For the text-containing cell, return its midpoint in (X, Y) coordinate format. 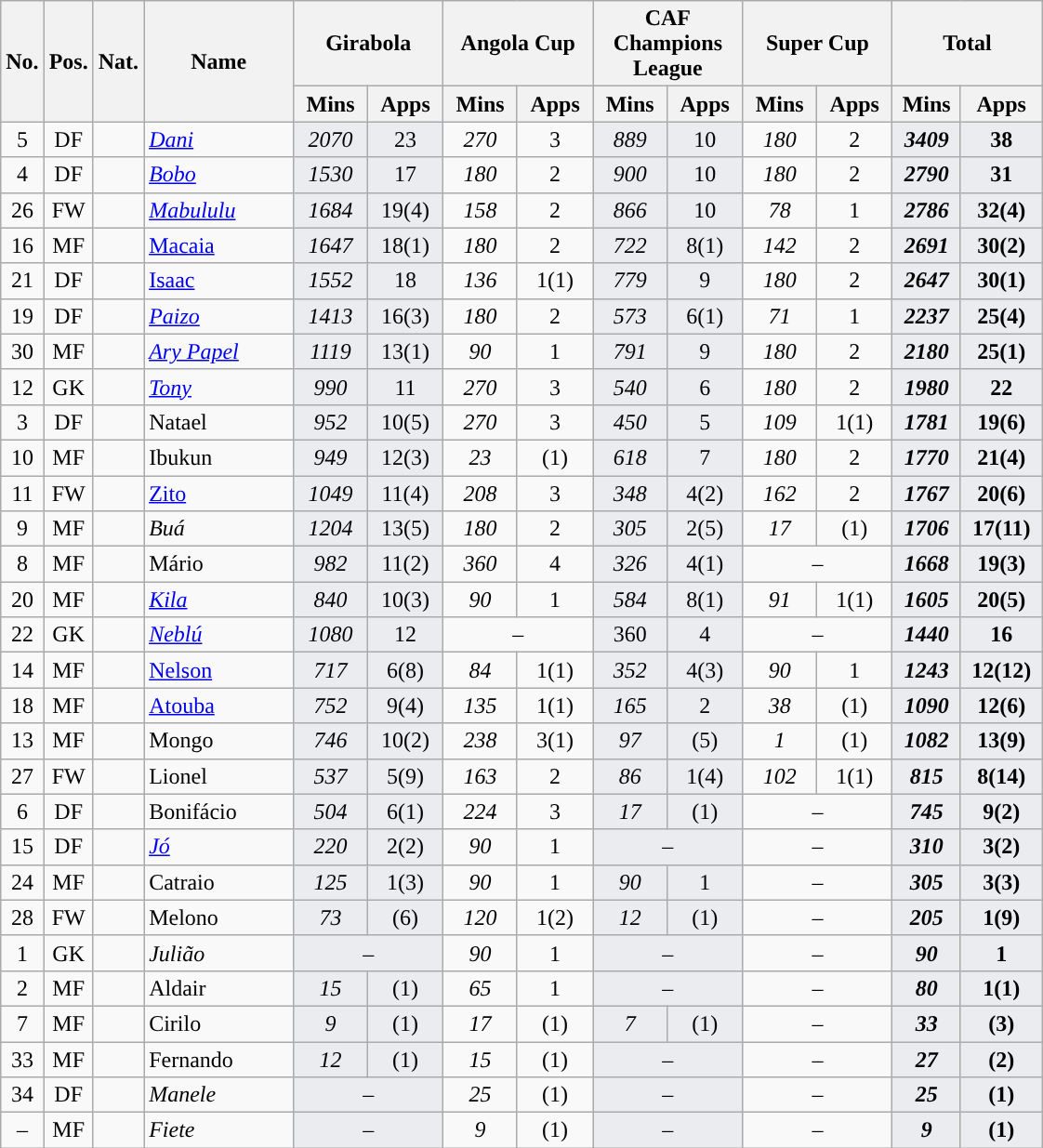
2786 (927, 210)
Super Cup (818, 44)
238 (481, 741)
109 (780, 422)
(5) (705, 741)
86 (630, 776)
No. (22, 61)
Bobo (219, 175)
Natael (219, 422)
1119 (331, 351)
24 (22, 882)
1413 (331, 316)
20(5) (1001, 600)
158 (481, 210)
125 (331, 882)
34 (22, 1095)
Mabululu (219, 210)
746 (331, 741)
1090 (927, 706)
18(1) (405, 245)
990 (331, 387)
2691 (927, 245)
9(2) (1001, 812)
949 (331, 457)
900 (630, 175)
537 (331, 776)
30(1) (1001, 281)
28 (22, 917)
504 (331, 812)
19(4) (405, 210)
65 (481, 988)
Buá (219, 529)
Name (219, 61)
4(1) (705, 564)
(2) (1001, 1059)
952 (331, 422)
1684 (331, 210)
135 (481, 706)
Isaac (219, 281)
1082 (927, 741)
73 (331, 917)
1770 (927, 457)
1706 (927, 529)
Neblú (219, 635)
3(3) (1001, 882)
Dani (219, 139)
9(4) (405, 706)
Ary Papel (219, 351)
Cirilo (219, 1023)
3409 (927, 139)
205 (927, 917)
12(3) (405, 457)
19(6) (1001, 422)
14 (22, 670)
30(2) (1001, 245)
584 (630, 600)
102 (780, 776)
163 (481, 776)
791 (630, 351)
Mongo (219, 741)
84 (481, 670)
Aldair (219, 988)
Ibukun (219, 457)
Lionel (219, 776)
25(4) (1001, 316)
CAF Champions League (667, 44)
13 (22, 741)
3(1) (554, 741)
1980 (927, 387)
91 (780, 600)
26 (22, 210)
120 (481, 917)
220 (331, 847)
10(2) (405, 741)
Atouba (219, 706)
Macaia (219, 245)
Jó (219, 847)
21 (22, 281)
19(3) (1001, 564)
(3) (1001, 1023)
Total (967, 44)
326 (630, 564)
97 (630, 741)
8(14) (1001, 776)
1(9) (1001, 917)
Girabola (368, 44)
224 (481, 812)
1440 (927, 635)
2070 (331, 139)
136 (481, 281)
889 (630, 139)
722 (630, 245)
2180 (927, 351)
20(6) (1001, 494)
540 (630, 387)
30 (22, 351)
752 (331, 706)
2647 (927, 281)
31 (1001, 175)
13(5) (405, 529)
1552 (331, 281)
Tony (219, 387)
1080 (331, 635)
310 (927, 847)
13(1) (405, 351)
Pos. (69, 61)
745 (927, 812)
16(3) (405, 316)
8 (22, 564)
12(6) (1001, 706)
19 (22, 316)
866 (630, 210)
165 (630, 706)
1647 (331, 245)
4(2) (705, 494)
Kila (219, 600)
Melono (219, 917)
1530 (331, 175)
11(2) (405, 564)
1049 (331, 494)
208 (481, 494)
1605 (927, 600)
352 (630, 670)
Fiete (219, 1130)
25(1) (1001, 351)
12(12) (1001, 670)
Nat. (118, 61)
348 (630, 494)
1781 (927, 422)
1(3) (405, 882)
2(5) (705, 529)
21(4) (1001, 457)
2790 (927, 175)
779 (630, 281)
20 (22, 600)
Mário (219, 564)
17(11) (1001, 529)
1243 (927, 670)
71 (780, 316)
573 (630, 316)
Catraio (219, 882)
Manele (219, 1095)
1204 (331, 529)
5(9) (405, 776)
Zito (219, 494)
162 (780, 494)
Julião (219, 953)
4(3) (705, 670)
2237 (927, 316)
10(3) (405, 600)
Angola Cup (519, 44)
618 (630, 457)
6(8) (405, 670)
815 (927, 776)
(6) (405, 917)
1(4) (705, 776)
10(5) (405, 422)
717 (331, 670)
142 (780, 245)
78 (780, 210)
2(2) (405, 847)
1767 (927, 494)
Bonifácio (219, 812)
840 (331, 600)
3(2) (1001, 847)
11(4) (405, 494)
Paizo (219, 316)
32(4) (1001, 210)
80 (927, 988)
Fernando (219, 1059)
982 (331, 564)
1(2) (554, 917)
Nelson (219, 670)
1668 (927, 564)
450 (630, 422)
13(9) (1001, 741)
